From the cell containing the given text, extract its center point as [x, y] coordinate. 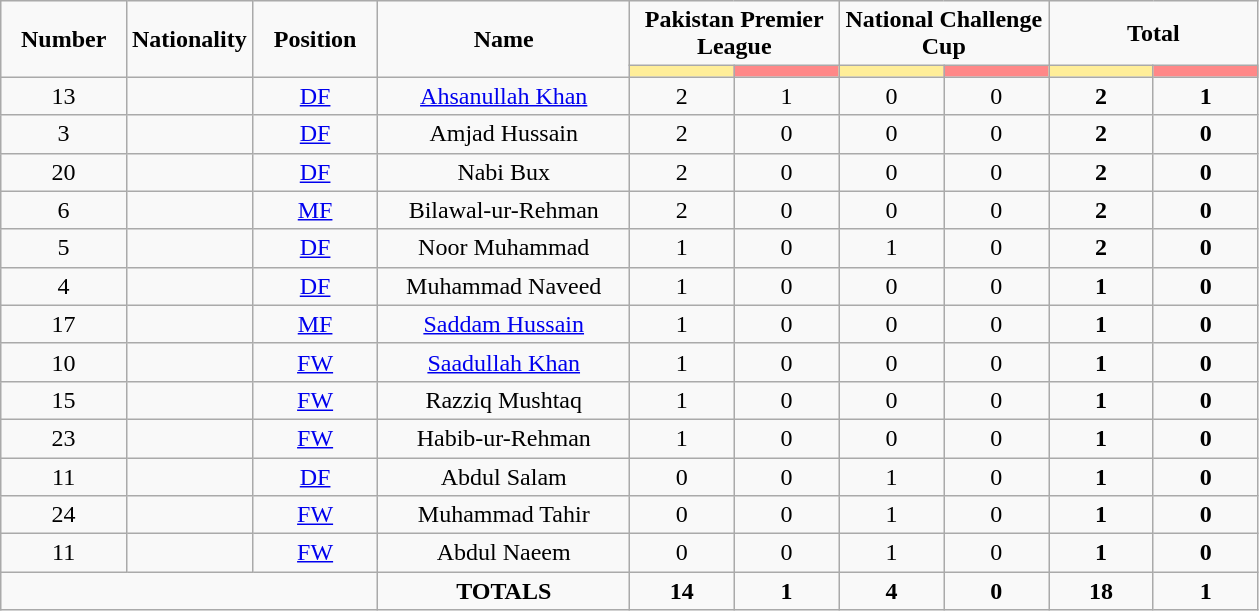
13 [64, 96]
Saadullah Khan [504, 362]
Name [504, 39]
Abdul Naeem [504, 553]
Muhammad Naveed [504, 286]
5 [64, 248]
6 [64, 210]
TOTALS [504, 591]
Ahsanullah Khan [504, 96]
Nabi Bux [504, 172]
Saddam Hussain [504, 324]
Habib-ur-Rehman [504, 438]
23 [64, 438]
Number [64, 39]
20 [64, 172]
17 [64, 324]
Amjad Hussain [504, 134]
Muhammad Tahir [504, 515]
24 [64, 515]
Bilawal-ur-Rehman [504, 210]
National Challenge Cup [944, 34]
Razziq Mushtaq [504, 400]
3 [64, 134]
Position [315, 39]
10 [64, 362]
Nationality [189, 39]
14 [682, 591]
Noor Muhammad [504, 248]
Pakistan Premier League [734, 34]
Total [1154, 34]
Abdul Salam [504, 477]
18 [1102, 591]
15 [64, 400]
